Scan for the cell matching the given text and deliver its [x, y] coordinate at center. 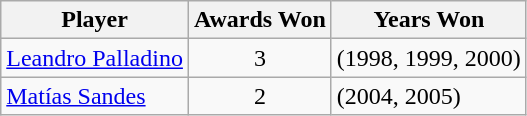
3 [260, 58]
(1998, 1999, 2000) [428, 58]
(2004, 2005) [428, 96]
Leandro Palladino [95, 58]
2 [260, 96]
Years Won [428, 20]
Matías Sandes [95, 96]
Awards Won [260, 20]
Player [95, 20]
